For the text-containing cell, return its midpoint in [X, Y] coordinate format. 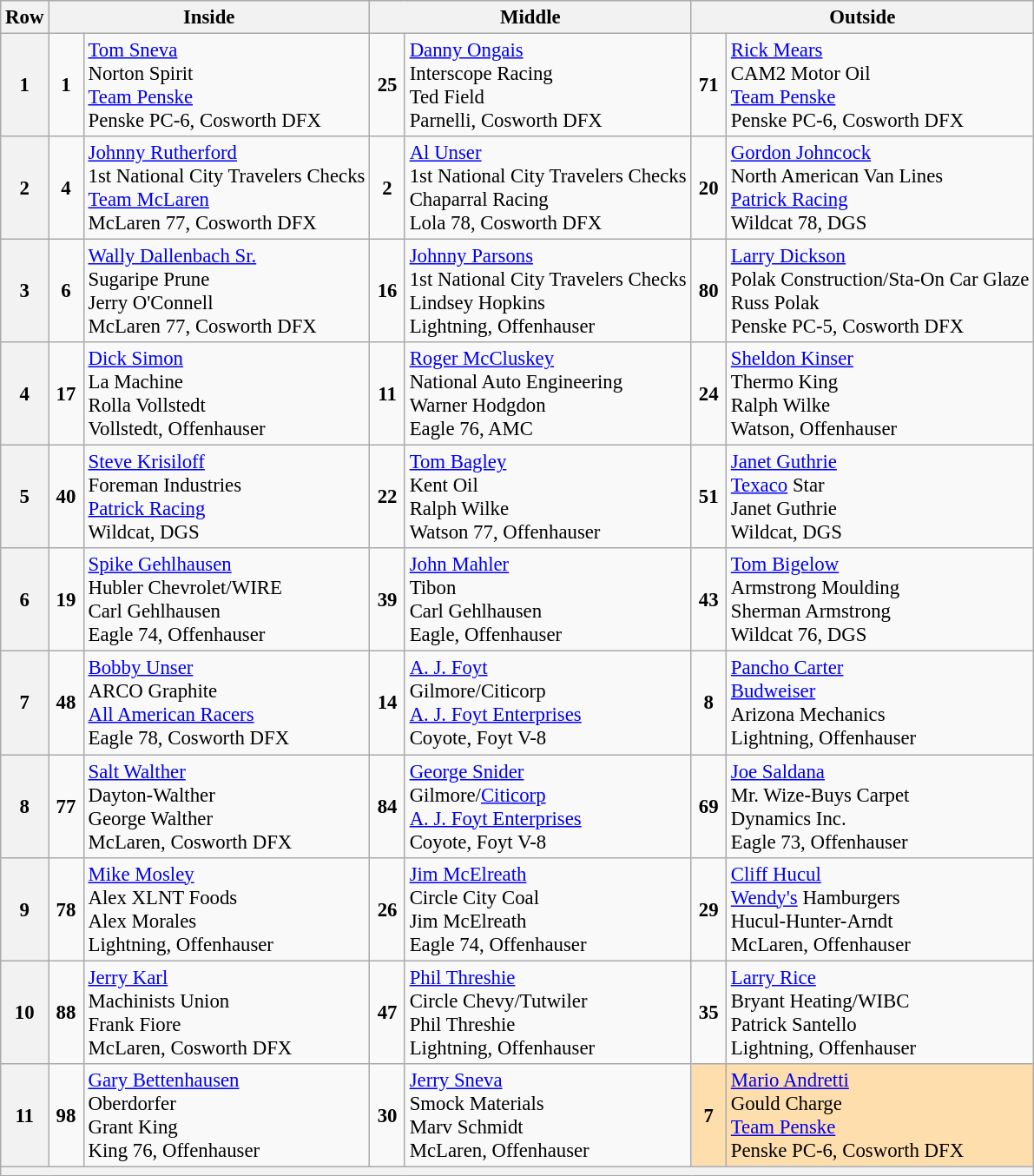
Gary BettenhausenOberdorferGrant KingKing 76, Offenhauser [227, 1115]
Joe Saldana Mr. Wize-Buys CarpetDynamics Inc.Eagle 73, Offenhauser [879, 806]
Jim McElreathCircle City CoalJim McElreathEagle 74, Offenhauser [548, 908]
Outside [863, 17]
51 [708, 497]
Salt WaltherDayton-WaltherGeorge WaltherMcLaren, Cosworth DFX [227, 806]
Tom SnevaNorton SpiritTeam PenskePenske PC-6, Cosworth DFX [227, 85]
80 [708, 292]
Rick Mears CAM2 Motor OilTeam PenskePenske PC-6, Cosworth DFX [879, 85]
16 [387, 292]
30 [387, 1115]
Tom BigelowArmstrong MouldingSherman ArmstrongWildcat 76, DGS [879, 601]
26 [387, 908]
Sheldon KinserThermo KingRalph WilkeWatson, Offenhauser [879, 394]
Roger McCluskeyNational Auto EngineeringWarner HodgdonEagle 76, AMC [548, 394]
Steve KrisiloffForeman IndustriesPatrick RacingWildcat, DGS [227, 497]
69 [708, 806]
A. J. Foyt Gilmore/CiticorpA. J. Foyt EnterprisesCoyote, Foyt V-8 [548, 704]
48 [66, 704]
Danny OngaisInterscope RacingTed FieldParnelli, Cosworth DFX [548, 85]
Middle [530, 17]
20 [708, 188]
17 [66, 394]
Larry Rice Bryant Heating/WIBCPatrick SantelloLightning, Offenhauser [879, 1013]
47 [387, 1013]
Pancho CarterBudweiserArizona MechanicsLightning, Offenhauser [879, 704]
Row [24, 17]
Cliff HuculWendy's HamburgersHucul-Hunter-ArndtMcLaren, Offenhauser [879, 908]
Spike GehlhausenHubler Chevrolet/WIRECarl GehlhausenEagle 74, Offenhauser [227, 601]
George SniderGilmore/CiticorpA. J. Foyt EnterprisesCoyote, Foyt V-8 [548, 806]
19 [66, 601]
25 [387, 85]
43 [708, 601]
35 [708, 1013]
Bobby Unser ARCO GraphiteAll American RacersEagle 78, Cosworth DFX [227, 704]
71 [708, 85]
Dick SimonLa MachineRolla VollstedtVollstedt, Offenhauser [227, 394]
10 [24, 1013]
5 [24, 497]
Jerry KarlMachinists UnionFrank FioreMcLaren, Cosworth DFX [227, 1013]
Johnny Parsons1st National City Travelers ChecksLindsey HopkinsLightning, Offenhauser [548, 292]
77 [66, 806]
78 [66, 908]
Mike MosleyAlex XLNT FoodsAlex MoralesLightning, Offenhauser [227, 908]
40 [66, 497]
Al Unser 1st National City Travelers ChecksChaparral RacingLola 78, Cosworth DFX [548, 188]
Jerry SnevaSmock MaterialsMarv SchmidtMcLaren, Offenhauser [548, 1115]
14 [387, 704]
Johnny Rutherford 1st National City Travelers ChecksTeam McLarenMcLaren 77, Cosworth DFX [227, 188]
Tom Bagley Kent OilRalph WilkeWatson 77, Offenhauser [548, 497]
24 [708, 394]
Janet GuthrieTexaco StarJanet GuthrieWildcat, DGS [879, 497]
98 [66, 1115]
John MahlerTibonCarl GehlhausenEagle, Offenhauser [548, 601]
22 [387, 497]
88 [66, 1013]
Wally Dallenbach Sr.Sugaripe PruneJerry O'ConnellMcLaren 77, Cosworth DFX [227, 292]
29 [708, 908]
Phil Threshie Circle Chevy/TutwilerPhil ThreshieLightning, Offenhauser [548, 1013]
Inside [209, 17]
9 [24, 908]
3 [24, 292]
Gordon Johncock North American Van LinesPatrick RacingWildcat 78, DGS [879, 188]
39 [387, 601]
84 [387, 806]
Mario Andretti Gould ChargeTeam PenskePenske PC-6, Cosworth DFX [879, 1115]
Larry DicksonPolak Construction/Sta-On Car GlazeRuss PolakPenske PC-5, Cosworth DFX [879, 292]
